Locate the cell with the specified text and output its [X, Y] center coordinate. 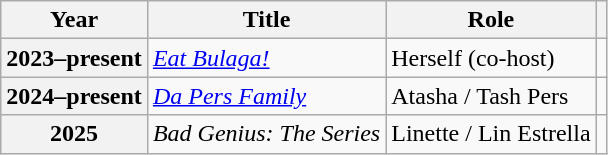
Eat Bulaga! [266, 58]
Atasha / Tash Pers [491, 96]
Herself (co-host) [491, 58]
Year [74, 20]
Title [266, 20]
Linette / Lin Estrella [491, 134]
Role [491, 20]
Bad Genius: The Series [266, 134]
2025 [74, 134]
Da Pers Family [266, 96]
2023–present [74, 58]
2024–present [74, 96]
